Return the (x, y) coordinate for the center point of the cell that contains the specified text.  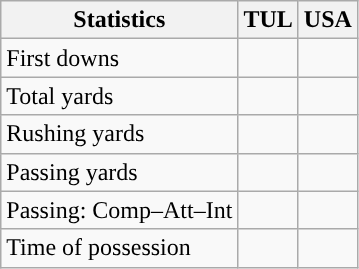
Passing yards (120, 172)
USA (328, 20)
Total yards (120, 96)
Statistics (120, 20)
Passing: Comp–Att–Int (120, 210)
First downs (120, 58)
TUL (268, 20)
Time of possession (120, 248)
Rushing yards (120, 134)
